Capture the cell that displays the provided text and extract its [x, y] central coordinate. 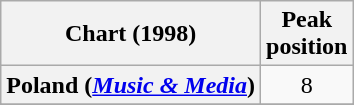
Peakposition [307, 34]
8 [307, 85]
Chart (1998) [131, 34]
Poland (Music & Media) [131, 85]
